Return the (x, y) coordinate for the center point of the cell that contains the specified text.  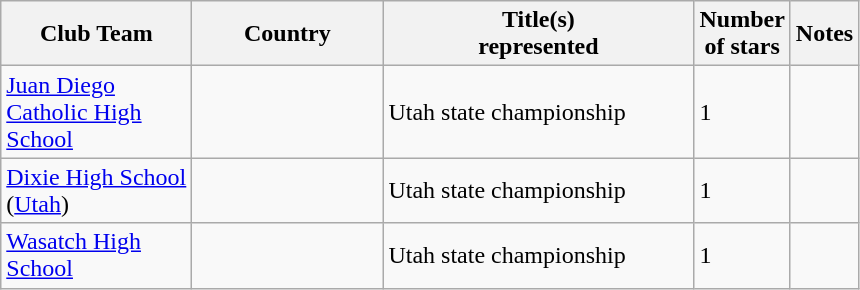
Numberof stars (742, 34)
Notes (824, 34)
Country (288, 34)
Wasatch High School (96, 256)
Dixie High School (Utah) (96, 190)
Title(s)represented (538, 34)
Club Team (96, 34)
Juan Diego Catholic High School (96, 112)
